Scan for the cell matching the given text and deliver its [X, Y] coordinate at center. 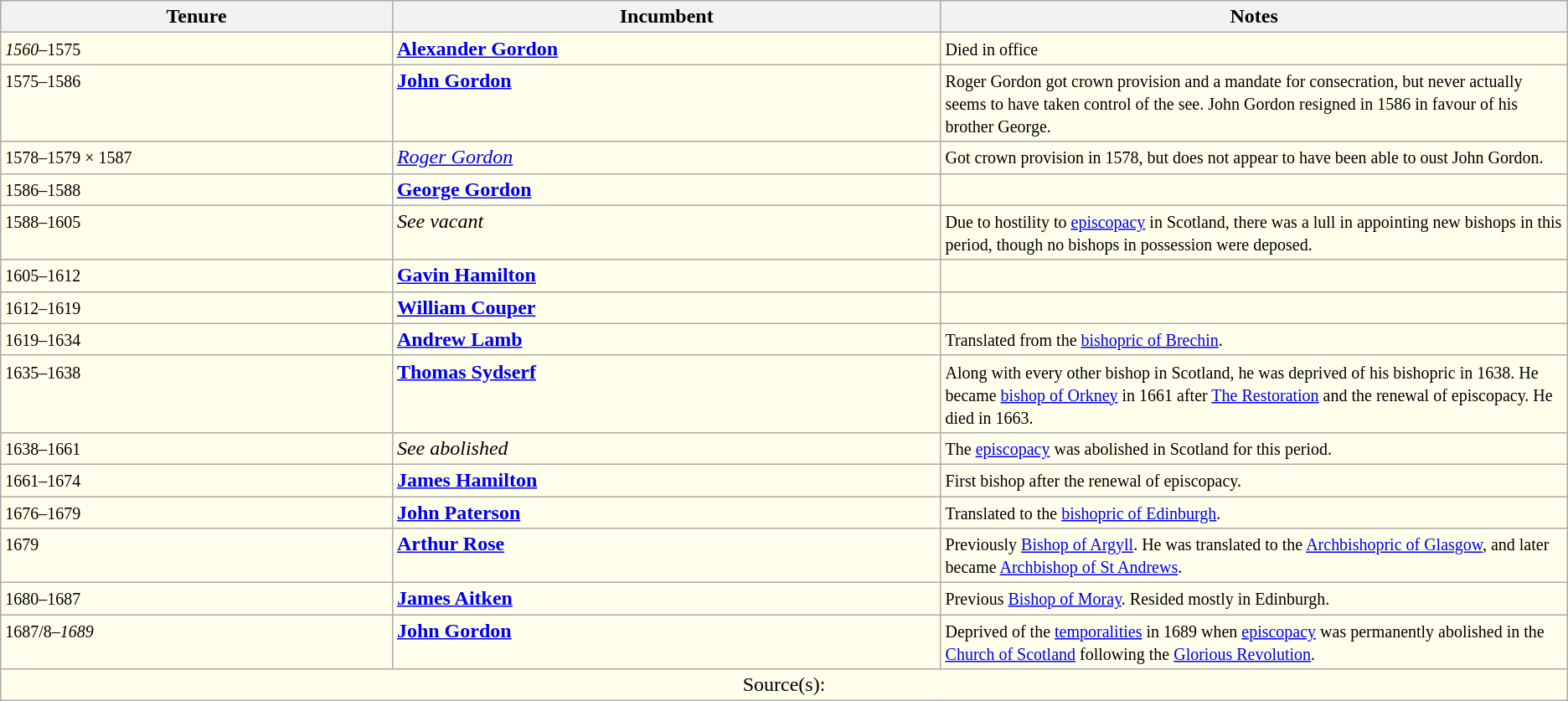
Incumbent [667, 17]
The episcopacy was abolished in Scotland for this period. [1254, 448]
See vacant [667, 233]
George Gordon [667, 189]
Previously Bishop of Argyll. He was translated to the Archbishopric of Glasgow, and later became Archbishop of St Andrews. [1254, 556]
Translated from the bishopric of Brechin. [1254, 339]
1619–1634 [197, 339]
1680–1687 [197, 599]
1588–1605 [197, 233]
Died in office [1254, 49]
1612–1619 [197, 307]
Deprived of the temporalities in 1689 when episcopacy was permanently abolished in the Church of Scotland following the Glorious Revolution. [1254, 642]
1687/8–1689 [197, 642]
Got crown provision in 1578, but does not appear to have been able to oust John Gordon. [1254, 157]
Translated to the bishopric of Edinburgh. [1254, 512]
Arthur Rose [667, 556]
Alexander Gordon [667, 49]
First bishop after the renewal of episcopacy. [1254, 480]
1575–1586 [197, 103]
1578–1579 × 1587 [197, 157]
1638–1661 [197, 448]
James Aitken [667, 599]
1679 [197, 556]
Gavin Hamilton [667, 276]
1635–1638 [197, 394]
Notes [1254, 17]
1661–1674 [197, 480]
Due to hostility to episcopacy in Scotland, there was a lull in appointing new bishops in this period, though no bishops in possession were deposed. [1254, 233]
1676–1679 [197, 512]
John Paterson [667, 512]
Andrew Lamb [667, 339]
Previous Bishop of Moray. Resided mostly in Edinburgh. [1254, 599]
Source(s): [784, 685]
1560–1575 [197, 49]
William Couper [667, 307]
Roger Gordon [667, 157]
Thomas Sydserf [667, 394]
See abolished [667, 448]
1605–1612 [197, 276]
1586–1588 [197, 189]
James Hamilton [667, 480]
Tenure [197, 17]
